From the cell containing the given text, extract its center point as (X, Y) coordinate. 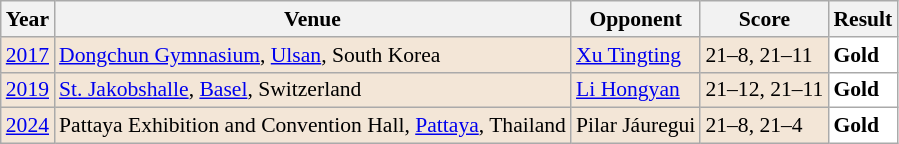
Score (764, 19)
St. Jakobshalle, Basel, Switzerland (312, 90)
21–8, 21–4 (764, 126)
2017 (28, 55)
Xu Tingting (636, 55)
Year (28, 19)
Opponent (636, 19)
21–12, 21–11 (764, 90)
2024 (28, 126)
Li Hongyan (636, 90)
21–8, 21–11 (764, 55)
2019 (28, 90)
Venue (312, 19)
Result (862, 19)
Dongchun Gymnasium, Ulsan, South Korea (312, 55)
Pattaya Exhibition and Convention Hall, Pattaya, Thailand (312, 126)
Pilar Jáuregui (636, 126)
